Identify which cell holds the provided text, then report its [x, y] central coordinate. 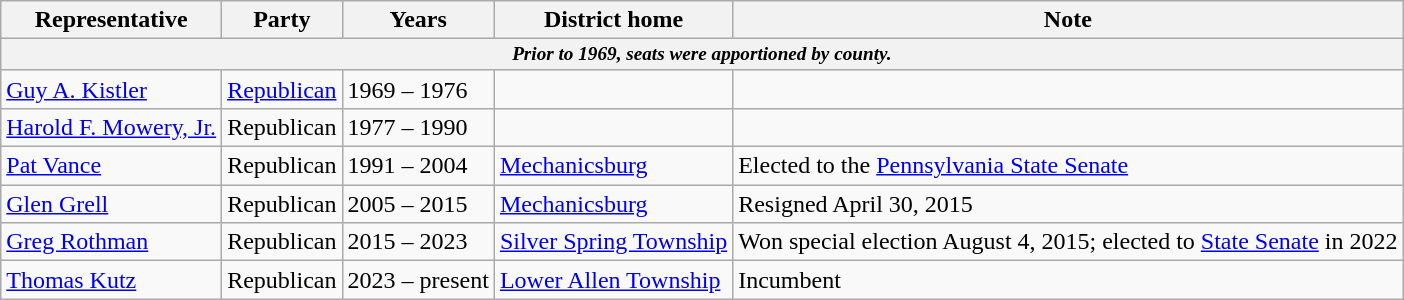
Harold F. Mowery, Jr. [112, 128]
1977 – 1990 [418, 128]
Silver Spring Township [613, 242]
Glen Grell [112, 204]
2015 – 2023 [418, 242]
Guy A. Kistler [112, 89]
Elected to the Pennsylvania State Senate [1068, 166]
District home [613, 20]
Note [1068, 20]
Won special election August 4, 2015; elected to State Senate in 2022 [1068, 242]
Thomas Kutz [112, 280]
Resigned April 30, 2015 [1068, 204]
Prior to 1969, seats were apportioned by county. [702, 55]
Years [418, 20]
2023 – present [418, 280]
Representative [112, 20]
Pat Vance [112, 166]
2005 – 2015 [418, 204]
Lower Allen Township [613, 280]
Greg Rothman [112, 242]
Party [282, 20]
Incumbent [1068, 280]
1969 – 1976 [418, 89]
1991 – 2004 [418, 166]
